From the cell containing the given text, extract its center point as [x, y] coordinate. 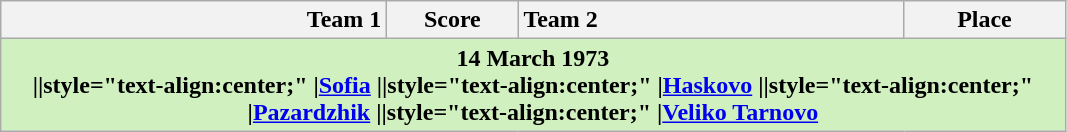
Score [452, 20]
Team 2 [711, 20]
Team 1 [194, 20]
Place [984, 20]
